Scan for the cell matching the given text and deliver its (X, Y) coordinate at center. 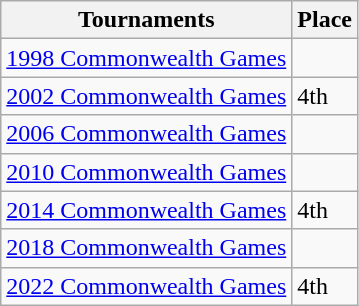
2006 Commonwealth Games (146, 134)
1998 Commonwealth Games (146, 58)
Place (325, 20)
2022 Commonwealth Games (146, 286)
2014 Commonwealth Games (146, 210)
2002 Commonwealth Games (146, 96)
2018 Commonwealth Games (146, 248)
2010 Commonwealth Games (146, 172)
Tournaments (146, 20)
